Provide the [x, y] coordinate of the cell's center where the given text is located.  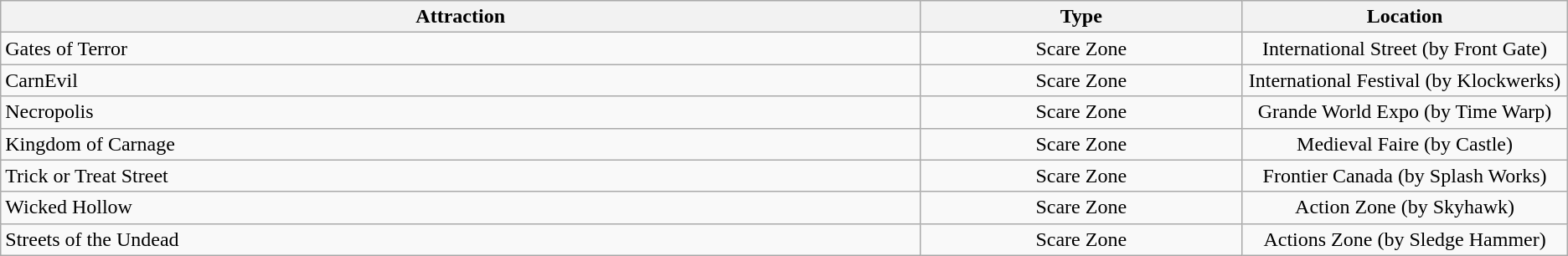
Attraction [461, 17]
Action Zone (by Skyhawk) [1405, 207]
Type [1081, 17]
Gates of Terror [461, 49]
Kingdom of Carnage [461, 144]
Streets of the Undead [461, 239]
International Festival (by Klockwerks) [1405, 80]
Location [1405, 17]
Wicked Hollow [461, 207]
International Street (by Front Gate) [1405, 49]
CarnEvil [461, 80]
Actions Zone (by Sledge Hammer) [1405, 239]
Grande World Expo (by Time Warp) [1405, 112]
Medieval Faire (by Castle) [1405, 144]
Necropolis [461, 112]
Trick or Treat Street [461, 176]
Frontier Canada (by Splash Works) [1405, 176]
